Return (x, y) of the center of cell containing provided text 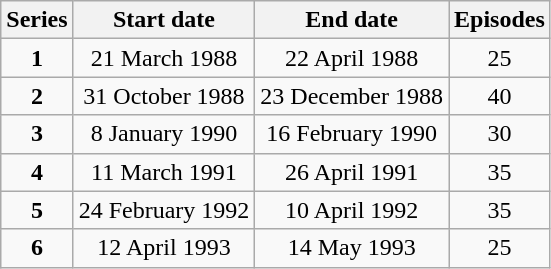
2 (37, 96)
4 (37, 172)
22 April 1988 (352, 58)
1 (37, 58)
24 February 1992 (164, 210)
6 (37, 248)
Episodes (499, 20)
10 April 1992 (352, 210)
23 December 1988 (352, 96)
End date (352, 20)
8 January 1990 (164, 134)
40 (499, 96)
Series (37, 20)
31 October 1988 (164, 96)
3 (37, 134)
21 March 1988 (164, 58)
30 (499, 134)
Start date (164, 20)
5 (37, 210)
26 April 1991 (352, 172)
16 February 1990 (352, 134)
12 April 1993 (164, 248)
14 May 1993 (352, 248)
11 March 1991 (164, 172)
